Extract the [x, y] coordinate from the center of the cell holding the provided text.  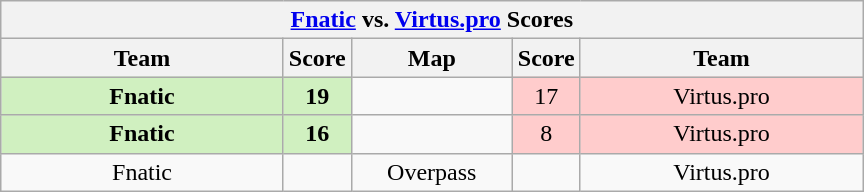
Overpass [432, 172]
Fnatic vs. Virtus.pro Scores [432, 20]
17 [546, 96]
19 [317, 96]
Map [432, 58]
16 [317, 134]
8 [546, 134]
